Extract the (x, y) coordinate from the center of the cell holding the provided text.  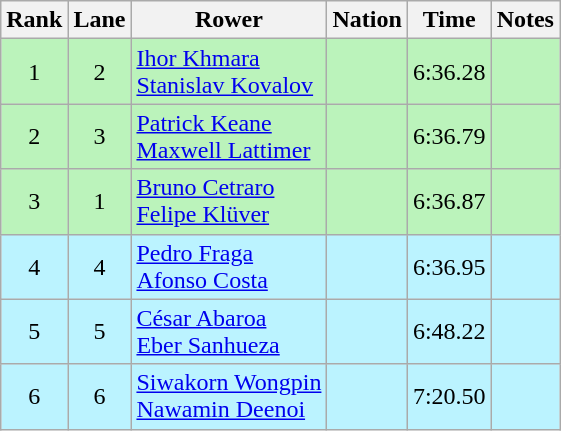
Patrick KeaneMaxwell Lattimer (229, 136)
6:48.22 (449, 332)
6:36.95 (449, 266)
Siwakorn WongpinNawamin Deenoi (229, 396)
Nation (367, 20)
Notes (525, 20)
7:20.50 (449, 396)
Ihor KhmaraStanislav Kovalov (229, 72)
Bruno CetraroFelipe Klüver (229, 202)
Time (449, 20)
Rower (229, 20)
6:36.79 (449, 136)
César AbaroaEber Sanhueza (229, 332)
Lane (100, 20)
Pedro Fraga Afonso Costa (229, 266)
6:36.28 (449, 72)
Rank (34, 20)
6:36.87 (449, 202)
